Return (X, Y) of the center of cell containing provided text 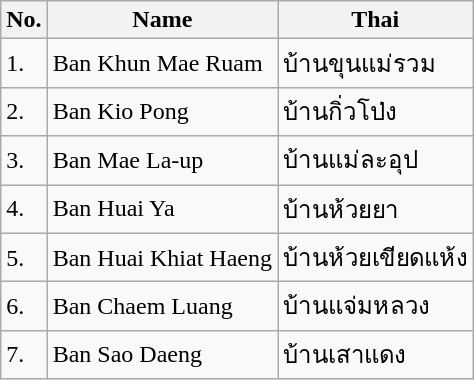
3. (24, 160)
Ban Huai Khiat Haeng (162, 258)
2. (24, 112)
บ้านห้วยยา (376, 208)
บ้านแจ่มหลวง (376, 306)
Ban Huai Ya (162, 208)
บ้านแม่ละอุป (376, 160)
5. (24, 258)
Ban Chaem Luang (162, 306)
4. (24, 208)
No. (24, 20)
บ้านขุนแม่รวม (376, 64)
Thai (376, 20)
บ้านห้วยเขียดแห้ง (376, 258)
Ban Sao Daeng (162, 354)
บ้านกิ่วโป่ง (376, 112)
1. (24, 64)
6. (24, 306)
Name (162, 20)
7. (24, 354)
Ban Mae La-up (162, 160)
บ้านเสาแดง (376, 354)
Ban Khun Mae Ruam (162, 64)
Ban Kio Pong (162, 112)
